Return [X, Y] of the center of cell containing provided text 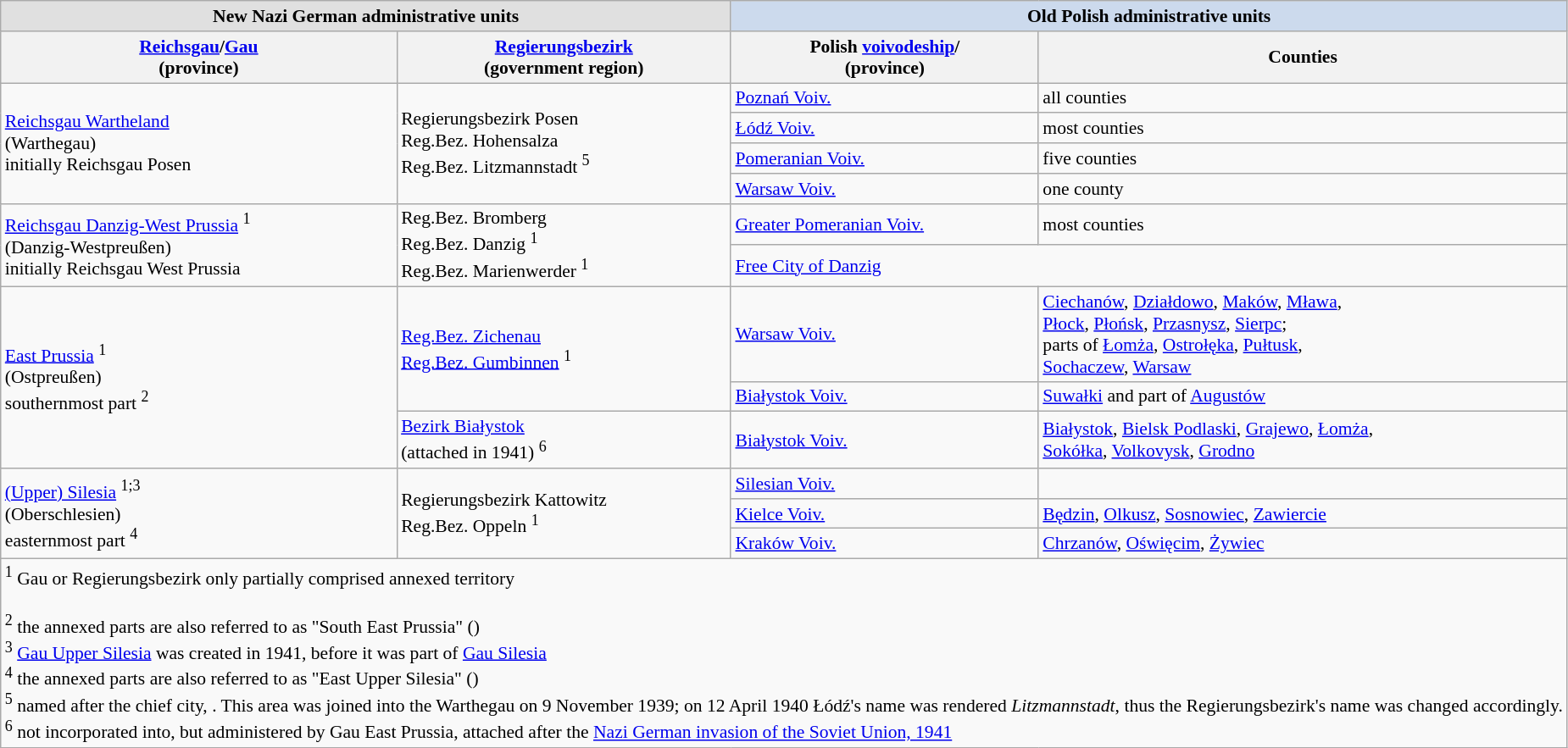
Regierungsbezirk (government region) [564, 58]
five counties [1303, 158]
Old Polish administrative units [1148, 16]
Greater Pomeranian Voiv. [885, 224]
Suwałki and part of Augustów [1303, 397]
Free City of Danzig [1148, 266]
Silesian Voiv. [885, 484]
Pomeranian Voiv. [885, 158]
Reichsgau Wartheland(Warthegau)initially Reichsgau Posen [198, 143]
Chrzanów, Oświęcim, Żywiec [1303, 544]
Poznań Voiv. [885, 98]
Regierungsbezirk PosenReg.Bez. HohensalzaReg.Bez. Litzmannstadt 5 [564, 143]
Reg.Bez. BrombergReg.Bez. Danzig 1Reg.Bez. Marienwerder 1 [564, 245]
Kielce Voiv. [885, 514]
Bezirk Białystok(attached in 1941) 6 [564, 440]
East Prussia 1(Ostpreußen)southernmost part 2 [198, 378]
Reichsgau/Gau(province) [198, 58]
Reichsgau Danzig-West Prussia 1(Danzig-Westpreußen)initially Reichsgau West Prussia [198, 245]
Będzin, Olkusz, Sosnowiec, Zawiercie [1303, 514]
Ciechanów, Działdowo, Maków, Mława,Płock, Płońsk, Przasnysz, Sierpc;parts of Łomża, Ostrołęka, Pułtusk,Sochaczew, Warsaw [1303, 334]
all counties [1303, 98]
Łódź Voiv. [885, 129]
Reg.Bez. ZichenauReg.Bez. Gumbinnen 1 [564, 349]
one county [1303, 189]
Kraków Voiv. [885, 544]
Polish voivodeship/(province) [885, 58]
(Upper) Silesia 1;3(Oberschlesien)easternmost part 4 [198, 513]
Counties [1303, 58]
Regierungsbezirk KattowitzReg.Bez. Oppeln 1 [564, 513]
Białystok, Bielsk Podlaski, Grajewo, Łomża,Sokółka, Volkovysk, Grodno [1303, 440]
New Nazi German administrative units [366, 16]
